Detect which cell encompasses the target text, then output its [x, y] center coordinate. 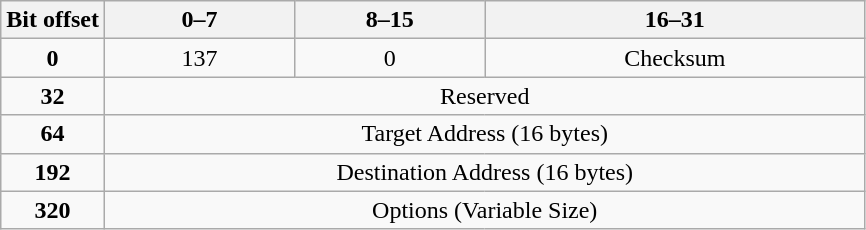
Reserved [484, 96]
Checksum [675, 58]
16–31 [675, 20]
Target Address (16 bytes) [484, 134]
64 [53, 134]
8–15 [390, 20]
0–7 [199, 20]
Destination Address (16 bytes) [484, 172]
32 [53, 96]
Options (Variable Size) [484, 210]
320 [53, 210]
Bit offset [53, 20]
137 [199, 58]
192 [53, 172]
